From the cell containing the given text, extract its center point as [X, Y] coordinate. 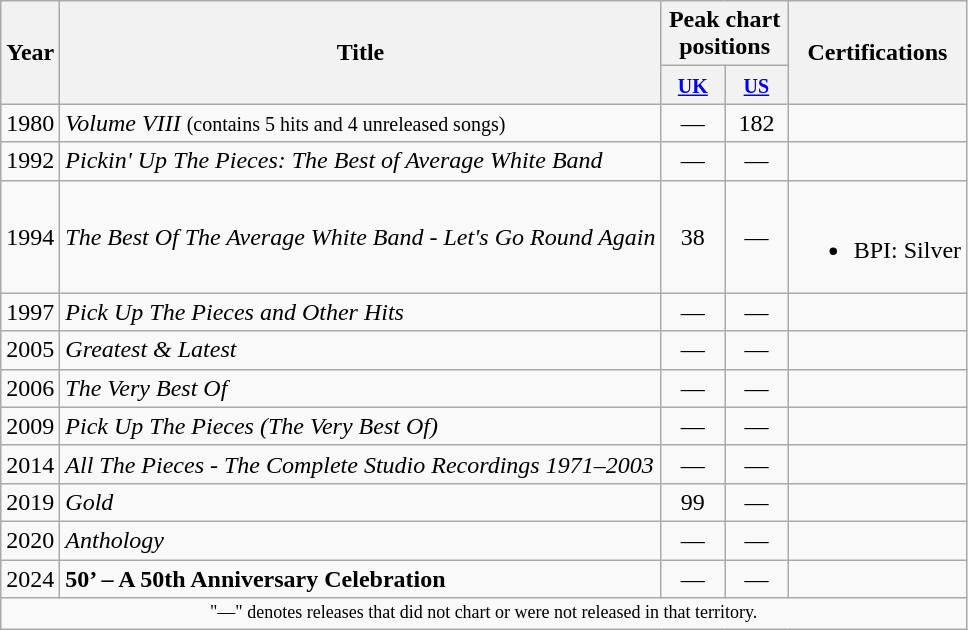
The Best Of The Average White Band - Let's Go Round Again [360, 236]
1997 [30, 312]
The Very Best Of [360, 388]
"—" denotes releases that did not chart or were not released in that territory. [484, 614]
Peak chart positions [724, 34]
Year [30, 52]
2024 [30, 579]
Pick Up The Pieces and Other Hits [360, 312]
2019 [30, 502]
Certifications [877, 52]
182 [757, 123]
2006 [30, 388]
Pick Up The Pieces (The Very Best Of) [360, 426]
US [757, 85]
UK [693, 85]
2020 [30, 540]
38 [693, 236]
Gold [360, 502]
1980 [30, 123]
99 [693, 502]
2009 [30, 426]
Title [360, 52]
2005 [30, 350]
50’ – A 50th Anniversary Celebration [360, 579]
2014 [30, 464]
1994 [30, 236]
1992 [30, 161]
Pickin' Up The Pieces: The Best of Average White Band [360, 161]
Greatest & Latest [360, 350]
Volume VIII (contains 5 hits and 4 unreleased songs) [360, 123]
All The Pieces - The Complete Studio Recordings 1971–2003 [360, 464]
Anthology [360, 540]
BPI: Silver [877, 236]
